Find where the given text appears and provide that cell's center as [X, Y] coordinate. 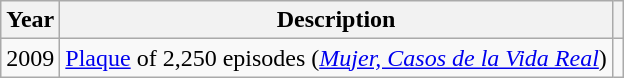
2009 [30, 58]
Plaque of 2,250 episodes (Mujer, Casos de la Vida Real) [336, 58]
Description [336, 20]
Year [30, 20]
